Capture the cell that displays the provided text and extract its [X, Y] central coordinate. 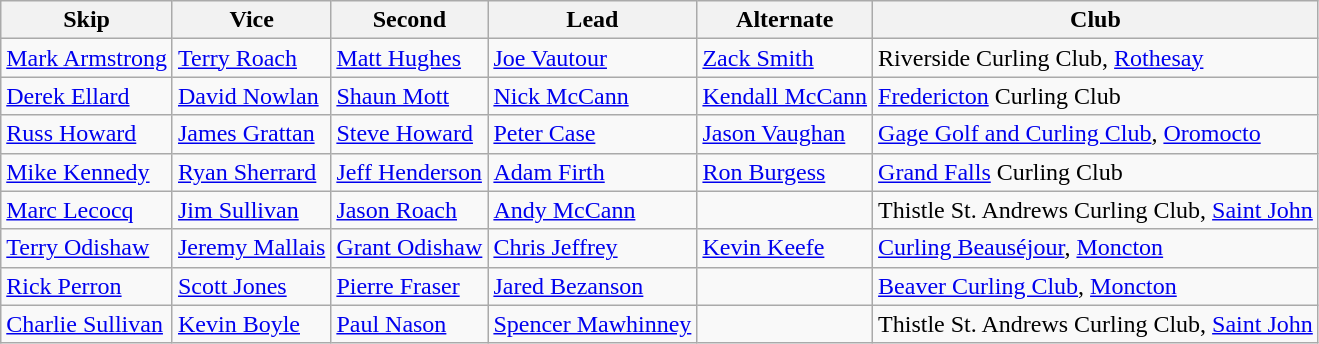
Kevin Boyle [251, 324]
Grand Falls Curling Club [1096, 172]
Grant Odishaw [410, 248]
Terry Odishaw [87, 248]
Derek Ellard [87, 96]
Steve Howard [410, 134]
Riverside Curling Club, Rothesay [1096, 58]
James Grattan [251, 134]
Peter Case [592, 134]
Nick McCann [592, 96]
Matt Hughes [410, 58]
Lead [592, 20]
Pierre Fraser [410, 286]
Vice [251, 20]
David Nowlan [251, 96]
Second [410, 20]
Paul Nason [410, 324]
Ryan Sherrard [251, 172]
Jeff Henderson [410, 172]
Mike Kennedy [87, 172]
Chris Jeffrey [592, 248]
Scott Jones [251, 286]
Shaun Mott [410, 96]
Club [1096, 20]
Marc Lecocq [87, 210]
Ron Burgess [785, 172]
Curling Beauséjour, Moncton [1096, 248]
Alternate [785, 20]
Andy McCann [592, 210]
Kevin Keefe [785, 248]
Spencer Mawhinney [592, 324]
Jim Sullivan [251, 210]
Jared Bezanson [592, 286]
Russ Howard [87, 134]
Mark Armstrong [87, 58]
Charlie Sullivan [87, 324]
Beaver Curling Club, Moncton [1096, 286]
Terry Roach [251, 58]
Jeremy Mallais [251, 248]
Fredericton Curling Club [1096, 96]
Zack Smith [785, 58]
Jason Roach [410, 210]
Jason Vaughan [785, 134]
Gage Golf and Curling Club, Oromocto [1096, 134]
Skip [87, 20]
Rick Perron [87, 286]
Kendall McCann [785, 96]
Joe Vautour [592, 58]
Adam Firth [592, 172]
